Detect which cell encompasses the target text, then output its (X, Y) center coordinate. 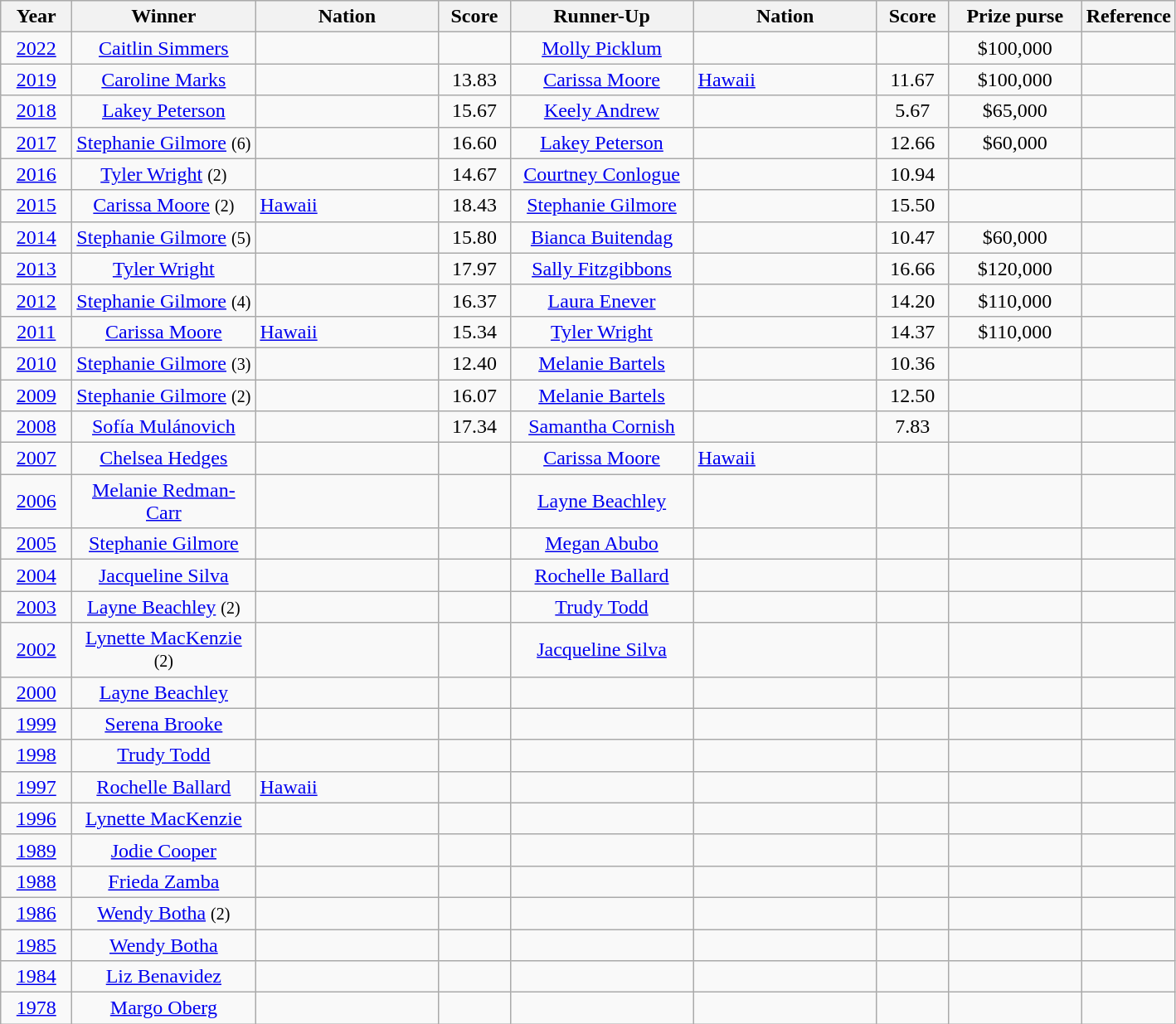
12.50 (912, 396)
Liz Benavidez (164, 977)
Keely Andrew (602, 111)
15.50 (912, 206)
7.83 (912, 427)
$65,000 (1015, 111)
Molly Picklum (602, 48)
Lynette MacKenzie (2) (164, 650)
2006 (36, 501)
2016 (36, 174)
Winner (164, 17)
2002 (36, 650)
14.37 (912, 332)
Jodie Cooper (164, 850)
2009 (36, 396)
2015 (36, 206)
13.83 (474, 80)
1989 (36, 850)
15.80 (474, 237)
2013 (36, 269)
16.66 (912, 269)
1997 (36, 787)
Caitlin Simmers (164, 48)
2019 (36, 80)
Serena Brooke (164, 724)
12.40 (474, 363)
Tyler Wright (2) (164, 174)
Margo Oberg (164, 1008)
Laura Enever (602, 300)
Courtney Conlogue (602, 174)
Prize purse (1015, 17)
2017 (36, 143)
Wendy Botha (2) (164, 913)
1978 (36, 1008)
Wendy Botha (164, 944)
2007 (36, 459)
Carissa Moore (2) (164, 206)
15.34 (474, 332)
16.60 (474, 143)
$120,000 (1015, 269)
1984 (36, 977)
1988 (36, 881)
Sofía Mulánovich (164, 427)
Bianca Buitendag (602, 237)
18.43 (474, 206)
16.37 (474, 300)
Stephanie Gilmore (6) (164, 143)
2003 (36, 607)
2004 (36, 575)
2008 (36, 427)
11.67 (912, 80)
15.67 (474, 111)
5.67 (912, 111)
2014 (36, 237)
2011 (36, 332)
1998 (36, 755)
17.97 (474, 269)
2005 (36, 544)
2018 (36, 111)
Caroline Marks (164, 80)
2022 (36, 48)
2000 (36, 692)
Layne Beachley (2) (164, 607)
Samantha Cornish (602, 427)
14.67 (474, 174)
2012 (36, 300)
2010 (36, 363)
12.66 (912, 143)
Stephanie Gilmore (3) (164, 363)
Sally Fitzgibbons (602, 269)
1985 (36, 944)
Chelsea Hedges (164, 459)
16.07 (474, 396)
Frieda Zamba (164, 881)
17.34 (474, 427)
1986 (36, 913)
10.47 (912, 237)
Runner-Up (602, 17)
Melanie Redman-Carr (164, 501)
1999 (36, 724)
14.20 (912, 300)
Stephanie Gilmore (4) (164, 300)
Year (36, 17)
10.36 (912, 363)
Stephanie Gilmore (2) (164, 396)
Reference (1128, 17)
10.94 (912, 174)
Lynette MacKenzie (164, 818)
Stephanie Gilmore (5) (164, 237)
Megan Abubo (602, 544)
1996 (36, 818)
